Pinpoint the cell where the given text exists, returning its (x, y) midpoint coordinate. 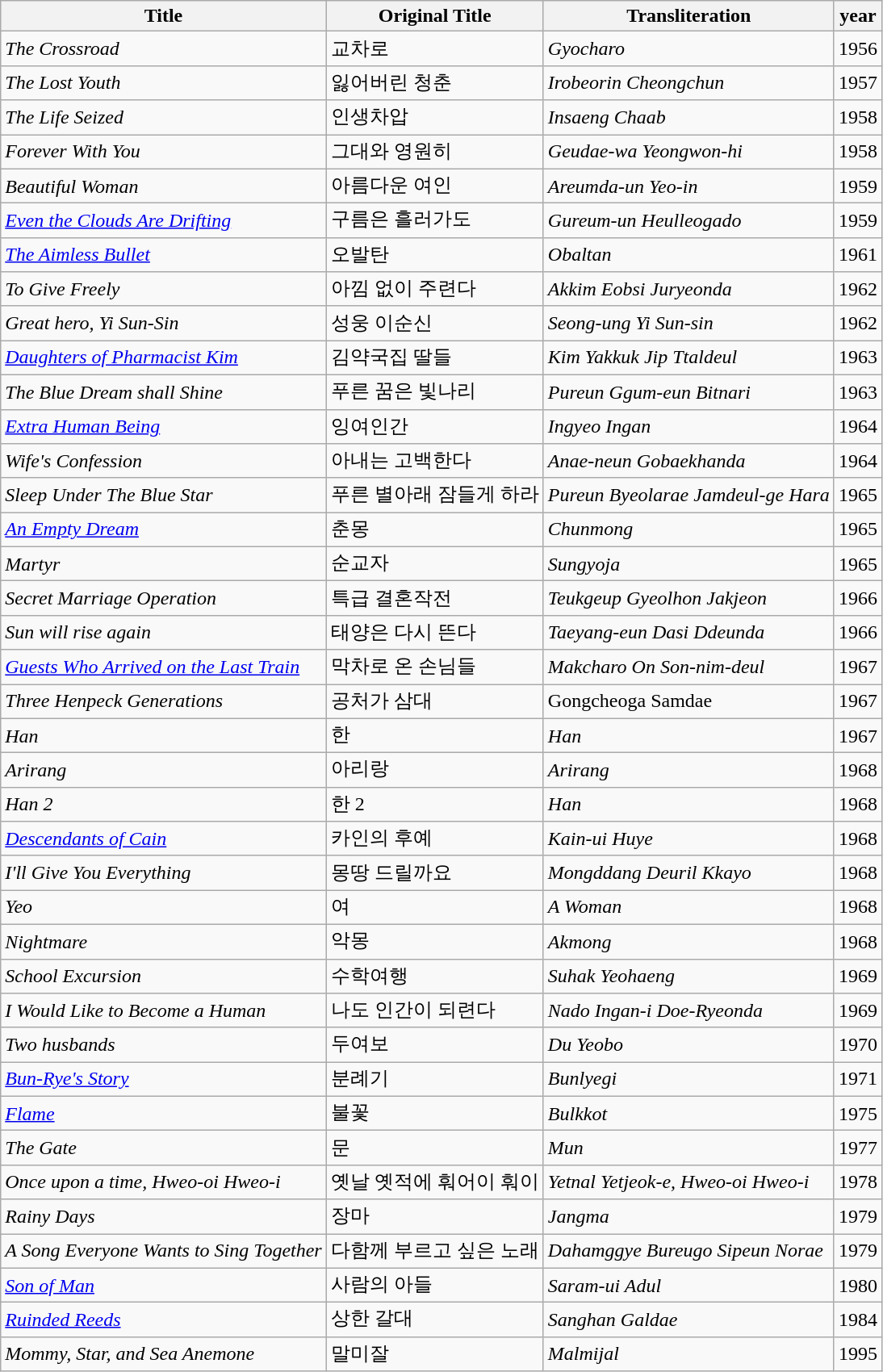
Two husbands (164, 1044)
태양은 다시 뜬다 (434, 633)
Flame (164, 1114)
1980 (857, 1285)
Nado Ingan-i Doe-Ryeonda (688, 1010)
The Life Seized (164, 118)
교차로 (434, 48)
사람의 아들 (434, 1285)
Akmong (688, 941)
문 (434, 1148)
Three Henpeck Generations (164, 702)
Daughters of Pharmacist Kim (164, 358)
옛날 옛적에 훠어이 훠이 (434, 1182)
1970 (857, 1044)
1961 (857, 255)
한 2 (434, 804)
장마 (434, 1217)
Original Title (434, 16)
두여보 (434, 1044)
1978 (857, 1182)
An Empty Dream (164, 529)
몽땅 드릴까요 (434, 873)
Akkim Eobsi Juryeonda (688, 289)
Sleep Under The Blue Star (164, 496)
Obaltan (688, 255)
한 (434, 736)
1975 (857, 1114)
분례기 (434, 1080)
Han 2 (164, 804)
The Lost Youth (164, 82)
Du Yeobo (688, 1044)
1971 (857, 1080)
Extra Human Being (164, 426)
Martyr (164, 563)
Wife's Confession (164, 462)
Geudae-wa Yeongwon-hi (688, 152)
Makcharo On Son-nim-deul (688, 667)
Kain-ui Huye (688, 839)
말미잘 (434, 1354)
Gongcheoga Samdae (688, 702)
Mongddang Deuril Kkayo (688, 873)
공처가 삼대 (434, 702)
A Song Everyone Wants to Sing Together (164, 1251)
Pureun Ggum-eun Bitnari (688, 392)
불꽃 (434, 1114)
I Would Like to Become a Human (164, 1010)
Anae-neun Gobaekhanda (688, 462)
아름다운 여인 (434, 186)
Ruinded Reeds (164, 1320)
Nightmare (164, 941)
Guests Who Arrived on the Last Train (164, 667)
순교자 (434, 563)
다함께 부르고 싶은 노래 (434, 1251)
Kim Yakkuk Jip Ttaldeul (688, 358)
Gureum-un Heulleogado (688, 221)
Title (164, 16)
Gyocharo (688, 48)
Yeo (164, 907)
I'll Give You Everything (164, 873)
year (857, 16)
Even the Clouds Are Drifting (164, 221)
The Gate (164, 1148)
Jangma (688, 1217)
Rainy Days (164, 1217)
Teukgeup Gyeolhon Jakjeon (688, 599)
Bunlyegi (688, 1080)
구름은 흘러가도 (434, 221)
To Give Freely (164, 289)
Son of Man (164, 1285)
그대와 영원히 (434, 152)
성웅 이순신 (434, 323)
Bun-Rye's Story (164, 1080)
Bulkkot (688, 1114)
Forever With You (164, 152)
1957 (857, 82)
카인의 후예 (434, 839)
Once upon a time, Hweo-oi Hweo-i (164, 1182)
막차로 온 손님들 (434, 667)
상한 갈대 (434, 1320)
수학여행 (434, 977)
Mommy, Star, and Sea Anemone (164, 1354)
악몽 (434, 941)
푸른 별아래 잠들게 하라 (434, 496)
Sanghan Galdae (688, 1320)
특급 결혼작전 (434, 599)
1977 (857, 1148)
Ingyeo Ingan (688, 426)
오발탄 (434, 255)
1995 (857, 1354)
Sun will rise again (164, 633)
Seong-ung Yi Sun-sin (688, 323)
Irobeorin Cheongchun (688, 82)
Malmijal (688, 1354)
Suhak Yeohaeng (688, 977)
Taeyang-eun Dasi Ddeunda (688, 633)
여 (434, 907)
아리랑 (434, 770)
아낌 없이 주련다 (434, 289)
김약국집 딸들 (434, 358)
나도 인간이 되련다 (434, 1010)
1984 (857, 1320)
Sungyoja (688, 563)
Mun (688, 1148)
1956 (857, 48)
Transliteration (688, 16)
The Aimless Bullet (164, 255)
Pureun Byeolarae Jamdeul-ge Hara (688, 496)
인생차압 (434, 118)
Great hero, Yi Sun-Sin (164, 323)
Chunmong (688, 529)
School Excursion (164, 977)
The Blue Dream shall Shine (164, 392)
Secret Marriage Operation (164, 599)
Insaeng Chaab (688, 118)
Dahamggye Bureugo Sipeun Norae (688, 1251)
Descendants of Cain (164, 839)
The Crossroad (164, 48)
A Woman (688, 907)
잉여인간 (434, 426)
잃어버린 청춘 (434, 82)
Areumda-un Yeo-in (688, 186)
춘몽 (434, 529)
아내는 고백한다 (434, 462)
Beautiful Woman (164, 186)
Saram-ui Adul (688, 1285)
푸른 꿈은 빛나리 (434, 392)
Yetnal Yetjeok-e, Hweo-oi Hweo-i (688, 1182)
